Output the [X, Y] coordinate of the center of the cell containing the given text.  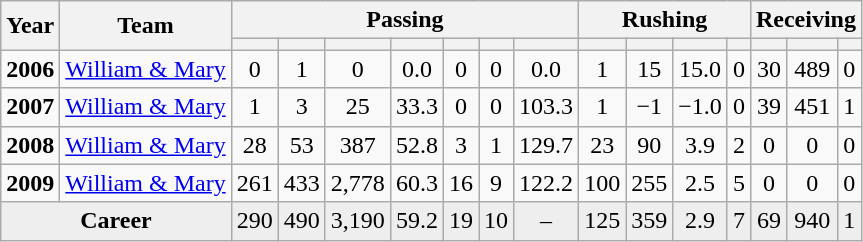
5 [738, 183]
261 [254, 183]
30 [768, 69]
359 [650, 221]
433 [302, 183]
129.7 [546, 145]
10 [496, 221]
2008 [30, 145]
387 [358, 145]
15.0 [700, 69]
103.3 [546, 107]
53 [302, 145]
Career [116, 221]
15 [650, 69]
3.9 [700, 145]
Passing [404, 20]
2 [738, 145]
16 [460, 183]
60.3 [416, 183]
90 [650, 145]
Year [30, 26]
−1.0 [700, 107]
2009 [30, 183]
3,190 [358, 221]
9 [496, 183]
489 [812, 69]
2007 [30, 107]
Rushing [665, 20]
2.9 [700, 221]
25 [358, 107]
940 [812, 221]
122.2 [546, 183]
255 [650, 183]
−1 [650, 107]
33.3 [416, 107]
7 [738, 221]
2006 [30, 69]
Receiving [806, 20]
52.8 [416, 145]
39 [768, 107]
290 [254, 221]
2,778 [358, 183]
451 [812, 107]
2.5 [700, 183]
– [546, 221]
59.2 [416, 221]
100 [602, 183]
490 [302, 221]
28 [254, 145]
125 [602, 221]
19 [460, 221]
69 [768, 221]
23 [602, 145]
Team [146, 26]
